Locate the cell with the specified text and output its (x, y) center coordinate. 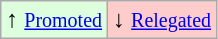
↓ Relegated (162, 20)
↑ Promoted (54, 20)
